Return [X, Y] of the center of cell containing provided text 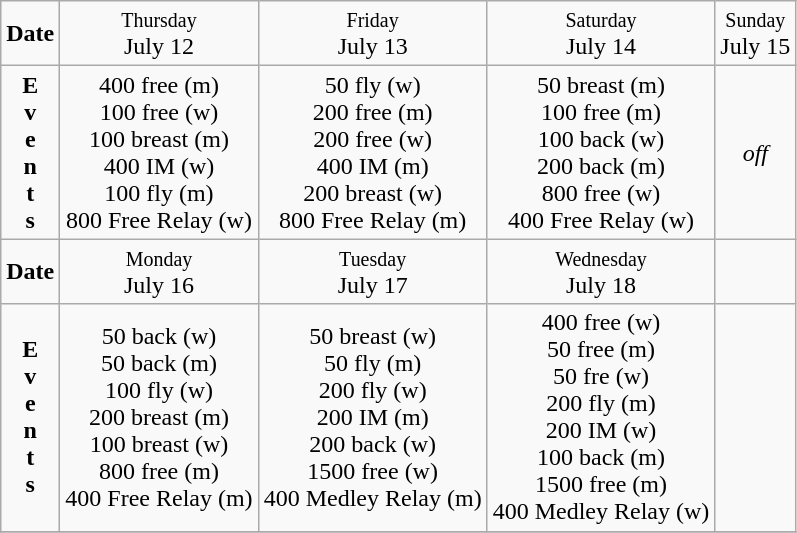
400 free (m) 100 free (w) 100 breast (m) 400 IM (w) 100 fly (m) 800 Free Relay (w) [159, 152]
off [756, 152]
50 breast (m) 100 free (m) 100 back (w) 200 back (m) 800 free (w) 400 Free Relay (w) [601, 152]
Thursday July 12 [159, 34]
400 free (w) 50 free (m) 50 fre (w) 200 fly (m) 200 IM (w) 100 back (m) 1500 free (m) 400 Medley Relay (w) [601, 418]
50 back (w) 50 back (m) 100 fly (w) 200 breast (m) 100 breast (w) 800 free (m) 400 Free Relay (m) [159, 418]
Sunday July 15 [756, 34]
Tuesday July 17 [372, 272]
Saturday July 14 [601, 34]
Friday July 13 [372, 34]
Wednesday July 18 [601, 272]
Monday July 16 [159, 272]
50 fly (w) 200 free (m) 200 free (w) 400 IM (m) 200 breast (w) 800 Free Relay (m) [372, 152]
50 breast (w) 50 fly (m) 200 fly (w) 200 IM (m) 200 back (w) 1500 free (w) 400 Medley Relay (m) [372, 418]
